Pinpoint the cell where the given text exists, returning its [x, y] midpoint coordinate. 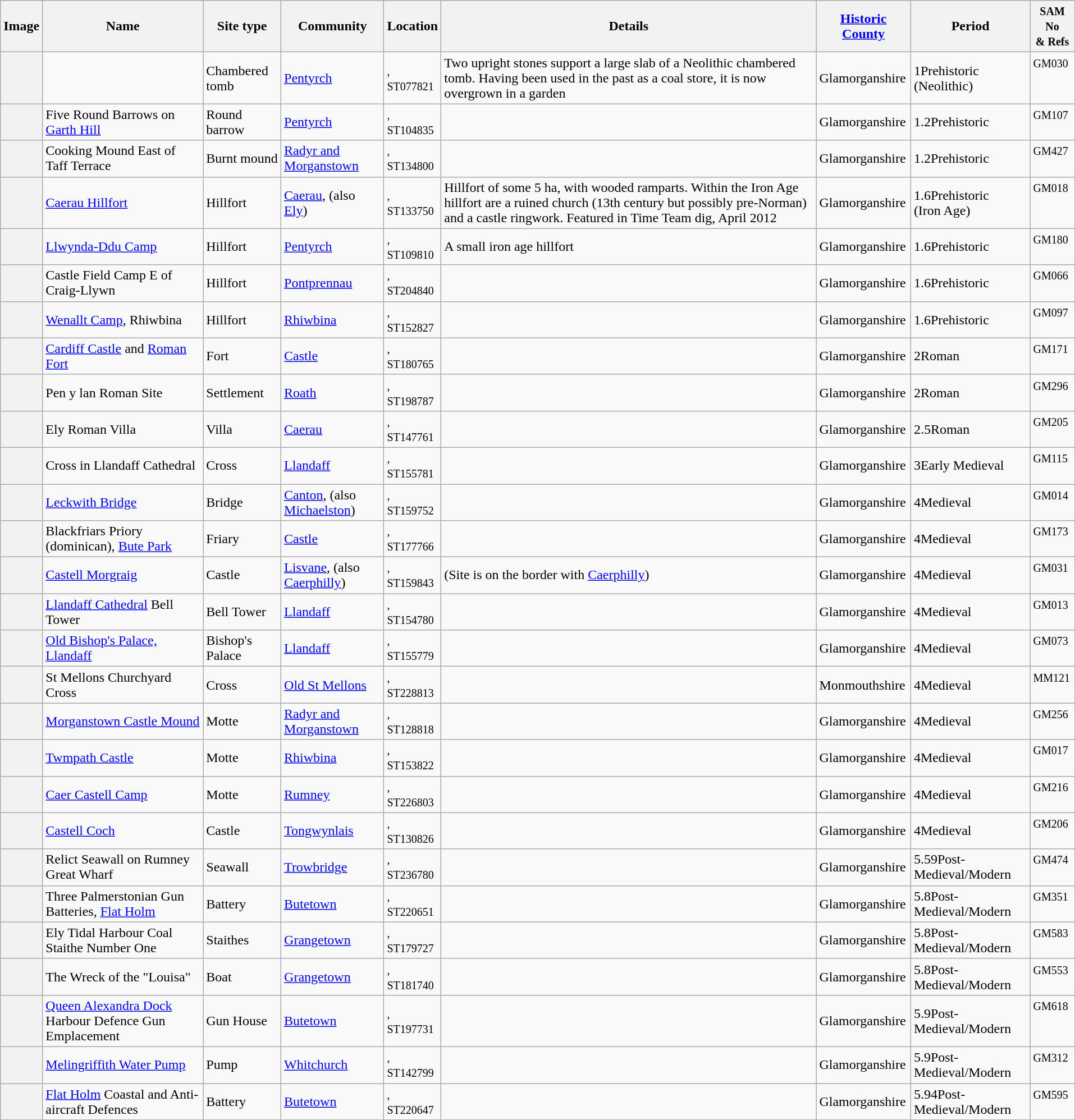
Blackfriars Priory (dominican), Bute Park [123, 539]
Pontprennau [332, 283]
Period [970, 26]
Trowbridge [332, 867]
, ST181740 [413, 976]
Boat [243, 976]
Whitchurch [332, 1065]
Canton, (also Michaelston) [332, 502]
Caerau Hillfort [123, 203]
Cooking Mound East of Taff Terrace [123, 158]
Burnt mound [243, 158]
, ST155779 [413, 649]
, ST142799 [413, 1065]
Settlement [243, 393]
Site type [243, 26]
, ST226803 [413, 795]
GM097 [1052, 320]
, ST133750 [413, 203]
Bishop's Palace [243, 649]
GM351 [1052, 903]
, ST152827 [413, 320]
A small iron age hillfort [629, 247]
, ST154780 [413, 612]
Ely Roman Villa [123, 429]
Castell Morgraig [123, 576]
GM115 [1052, 466]
, ST128818 [413, 722]
, ST220647 [413, 1101]
Melingriffith Water Pump [123, 1065]
GM173 [1052, 539]
Two upright stones support a large slab of a Neolithic chambered tomb. Having been used in the past as a coal store, it is now overgrown in a garden [629, 78]
Community [332, 26]
Fort [243, 356]
Round barrow [243, 122]
Monmouthshire [863, 685]
Image [21, 26]
GM017 [1052, 758]
GM014 [1052, 502]
Details [629, 26]
, ST236780 [413, 867]
GM474 [1052, 867]
, ST180765 [413, 356]
GM171 [1052, 356]
, ST198787 [413, 393]
Twmpath Castle [123, 758]
Caerau, (also Ely) [332, 203]
, ST220651 [413, 903]
Ely Tidal Harbour Coal Staithe Number One [123, 940]
GM013 [1052, 612]
1Prehistoric(Neolithic) [970, 78]
Roath [332, 393]
Pump [243, 1065]
Seawall [243, 867]
Tongwynlais [332, 830]
GM031 [1052, 576]
The Wreck of the "Louisa" [123, 976]
GM312 [1052, 1065]
Llandaff Cathedral Bell Tower [123, 612]
Staithes [243, 940]
GM205 [1052, 429]
SAM No& Refs [1052, 26]
, ST204840 [413, 283]
5.94Post-Medieval/Modern [970, 1101]
GM256 [1052, 722]
Flat Holm Coastal and Anti-aircraft Defences [123, 1101]
GM066 [1052, 283]
Name [123, 26]
Lisvane, (also Caerphilly) [332, 576]
St Mellons Churchyard Cross [123, 685]
Leckwith Bridge [123, 502]
Historic County [863, 26]
Castell Coch [123, 830]
, ST159752 [413, 502]
Caer Castell Camp [123, 795]
Queen Alexandra Dock Harbour Defence Gun Emplacement [123, 1021]
GM030 [1052, 78]
Castle Field Camp E of Craig-Llywn [123, 283]
Gun House [243, 1021]
GM296 [1052, 393]
1.6Prehistoric(Iron Age) [970, 203]
GM583 [1052, 940]
GM107 [1052, 122]
MM121 [1052, 685]
3Early Medieval [970, 466]
, ST153822 [413, 758]
GM206 [1052, 830]
, ST197731 [413, 1021]
GM073 [1052, 649]
Relict Seawall on Rumney Great Wharf [123, 867]
, ST228813 [413, 685]
, ST155781 [413, 466]
Cross in Llandaff Cathedral [123, 466]
Old Bishop's Palace, Llandaff [123, 649]
, ST077821 [413, 78]
GM180 [1052, 247]
Five Round Barrows on Garth Hill [123, 122]
, ST134800 [413, 158]
Pen y lan Roman Site [123, 393]
GM216 [1052, 795]
(Site is on the border with Caerphilly) [629, 576]
, ST177766 [413, 539]
Friary [243, 539]
GM427 [1052, 158]
, ST130826 [413, 830]
GM595 [1052, 1101]
, ST179727 [413, 940]
Caerau [332, 429]
GM553 [1052, 976]
, ST159843 [413, 576]
5.59Post-Medieval/Modern [970, 867]
Old St Mellons [332, 685]
Llwynda-Ddu Camp [123, 247]
Villa [243, 429]
Morganstown Castle Mound [123, 722]
Bridge [243, 502]
GM618 [1052, 1021]
GM018 [1052, 203]
Location [413, 26]
, ST147761 [413, 429]
Rumney [332, 795]
Bell Tower [243, 612]
, ST109810 [413, 247]
Cardiff Castle and Roman Fort [123, 356]
, ST104835 [413, 122]
Wenallt Camp, Rhiwbina [123, 320]
Chambered tomb [243, 78]
Three Palmerstonian Gun Batteries, Flat Holm [123, 903]
2.5Roman [970, 429]
